For the text-containing cell, return its midpoint in [X, Y] coordinate format. 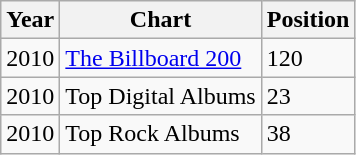
120 [308, 58]
23 [308, 96]
Position [308, 20]
The Billboard 200 [160, 58]
38 [308, 134]
Chart [160, 20]
Top Digital Albums [160, 96]
Top Rock Albums [160, 134]
Year [30, 20]
